Return the [x, y] coordinate for the center point of the cell that contains the specified text.  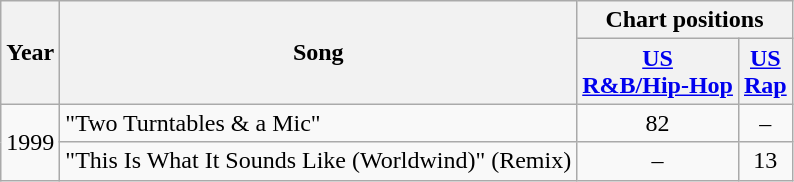
82 [658, 123]
1999 [30, 142]
Song [318, 52]
"This Is What It Sounds Like (Worldwind)" (Remix) [318, 161]
USR&B/Hip-Hop [658, 72]
Chart positions [685, 20]
Year [30, 52]
"Two Turntables & a Mic" [318, 123]
USRap [765, 72]
13 [765, 161]
